Output the [X, Y] coordinate of the center of the cell containing the given text.  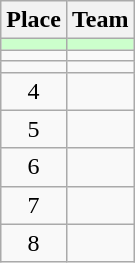
5 [34, 129]
Team [100, 20]
Place [34, 20]
4 [34, 91]
6 [34, 167]
8 [34, 243]
7 [34, 205]
